Locate the cell with the specified text and output its (x, y) center coordinate. 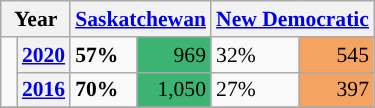
Saskatchewan (140, 19)
397 (336, 90)
969 (174, 55)
70% (104, 90)
545 (336, 55)
32% (255, 55)
New Democratic (292, 19)
Year (36, 19)
1,050 (174, 90)
2016 (44, 90)
2020 (44, 55)
57% (104, 55)
27% (255, 90)
